For the text-containing cell, return its midpoint in (X, Y) coordinate format. 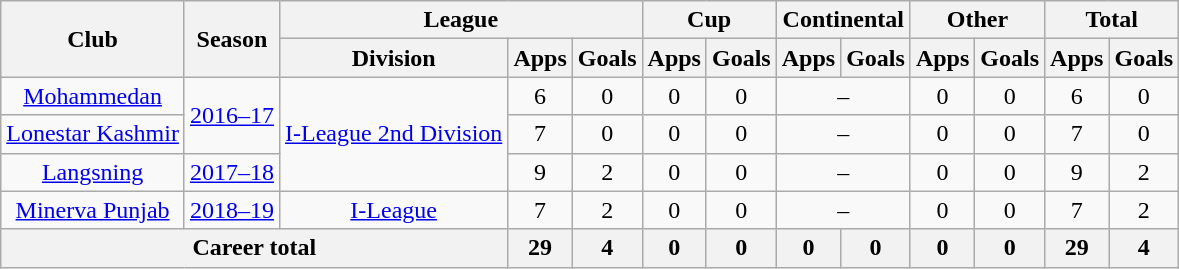
Cup (709, 20)
Career total (254, 248)
Division (393, 58)
Mohammedan (93, 96)
Continental (843, 20)
Lonestar Kashmir (93, 134)
Minerva Punjab (93, 210)
2017–18 (232, 172)
Total (1112, 20)
Other (977, 20)
I-League 2nd Division (393, 134)
I-League (393, 210)
2018–19 (232, 210)
League (460, 20)
Club (93, 39)
Season (232, 39)
Langsning (93, 172)
2016–17 (232, 115)
